Find where the given text appears and provide that cell's center as (x, y) coordinate. 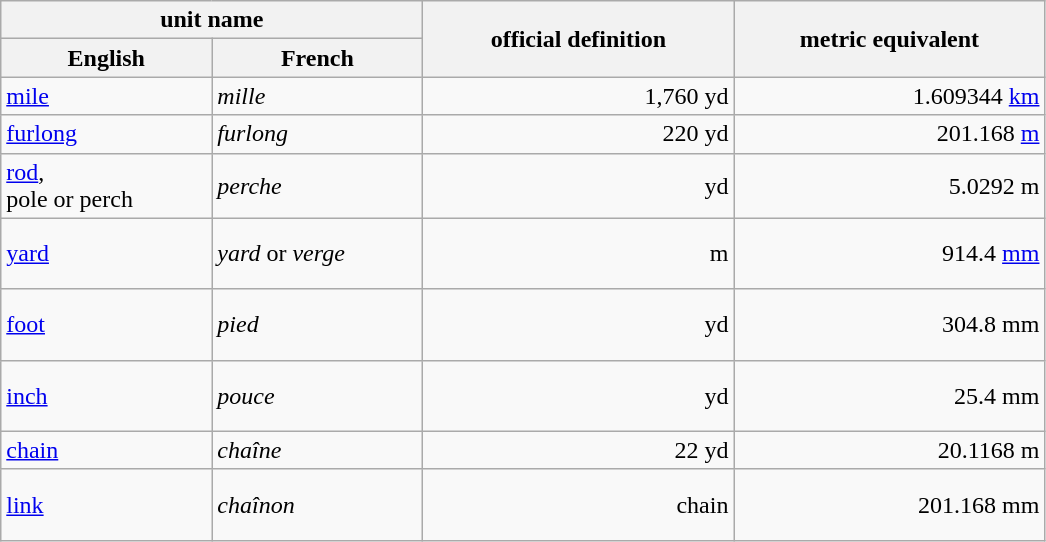
rod,pole or perch (106, 186)
pouce (318, 396)
220 yd (578, 134)
link (106, 504)
mile (106, 96)
English (106, 58)
yard (106, 254)
mille (318, 96)
metric equivalent (890, 39)
20.1168 m (890, 450)
inch (106, 396)
22 yd (578, 450)
m (578, 254)
201.168 m (890, 134)
chaînon (318, 504)
official definition (578, 39)
914.4 mm (890, 254)
unit name (212, 20)
foot (106, 324)
French (318, 58)
chaîne (318, 450)
304.8 mm (890, 324)
25.4 mm (890, 396)
201.168 mm (890, 504)
1.609344 km (890, 96)
perche (318, 186)
1,760 yd (578, 96)
pied (318, 324)
yard or verge (318, 254)
5.0292 m (890, 186)
